From the cell containing the given text, extract its center point as [x, y] coordinate. 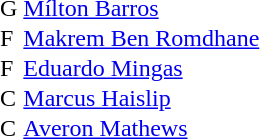
C [8, 98]
Marcus Haislip [141, 98]
Makrem Ben Romdhane [141, 38]
Eduardo Mingas [141, 68]
